Locate the cell with the specified text and output its (x, y) center coordinate. 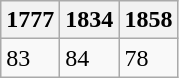
1777 (30, 20)
1834 (90, 20)
78 (148, 58)
84 (90, 58)
83 (30, 58)
1858 (148, 20)
